Return (X, Y) of the center of cell containing provided text 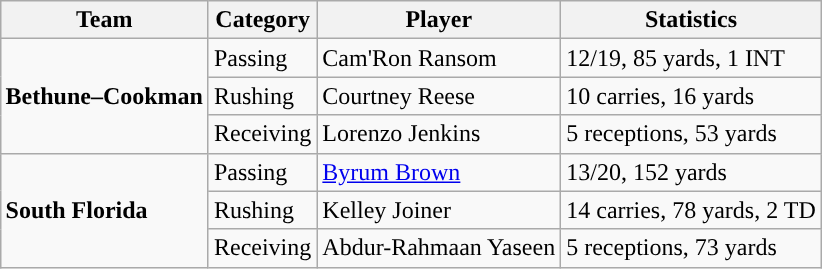
Lorenzo Jenkins (439, 134)
Byrum Brown (439, 172)
Team (104, 20)
Cam'Ron Ransom (439, 58)
Statistics (692, 20)
Player (439, 20)
13/20, 152 yards (692, 172)
Category (262, 20)
10 carries, 16 yards (692, 96)
Abdur-Rahmaan Yaseen (439, 248)
5 receptions, 73 yards (692, 248)
South Florida (104, 210)
5 receptions, 53 yards (692, 134)
Courtney Reese (439, 96)
12/19, 85 yards, 1 INT (692, 58)
Bethune–Cookman (104, 96)
Kelley Joiner (439, 210)
14 carries, 78 yards, 2 TD (692, 210)
